Return (x, y) of the center of cell containing provided text 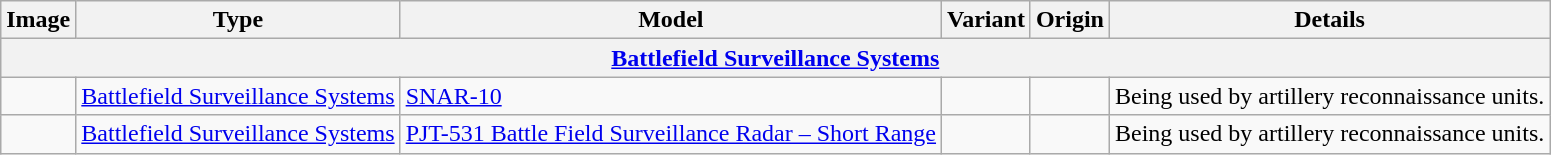
Origin (1070, 20)
Variant (986, 20)
Model (670, 20)
SNAR-10 (670, 96)
Type (238, 20)
PJT-531 Battle Field Surveillance Radar – Short Range (670, 134)
Image (38, 20)
Details (1329, 20)
